Return the (x, y) coordinate for the center point of the cell that contains the specified text.  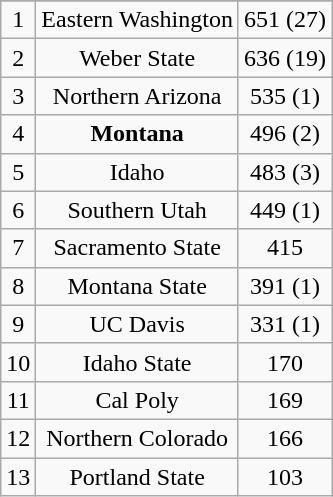
10 (18, 362)
331 (1) (284, 324)
13 (18, 477)
169 (284, 400)
449 (1) (284, 210)
415 (284, 248)
496 (2) (284, 134)
636 (19) (284, 58)
391 (1) (284, 286)
Northern Colorado (138, 438)
Northern Arizona (138, 96)
Weber State (138, 58)
483 (3) (284, 172)
Idaho (138, 172)
1 (18, 20)
3 (18, 96)
Eastern Washington (138, 20)
Cal Poly (138, 400)
12 (18, 438)
9 (18, 324)
11 (18, 400)
535 (1) (284, 96)
651 (27) (284, 20)
8 (18, 286)
170 (284, 362)
5 (18, 172)
Montana State (138, 286)
Portland State (138, 477)
4 (18, 134)
166 (284, 438)
2 (18, 58)
UC Davis (138, 324)
103 (284, 477)
Sacramento State (138, 248)
7 (18, 248)
Southern Utah (138, 210)
Idaho State (138, 362)
6 (18, 210)
Montana (138, 134)
